Locate the cell with the specified text and output its [X, Y] center coordinate. 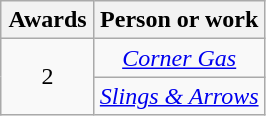
Corner Gas [179, 58]
Awards [48, 20]
Person or work [179, 20]
Slings & Arrows [179, 96]
2 [48, 77]
